Capture the cell that displays the provided text and extract its (X, Y) central coordinate. 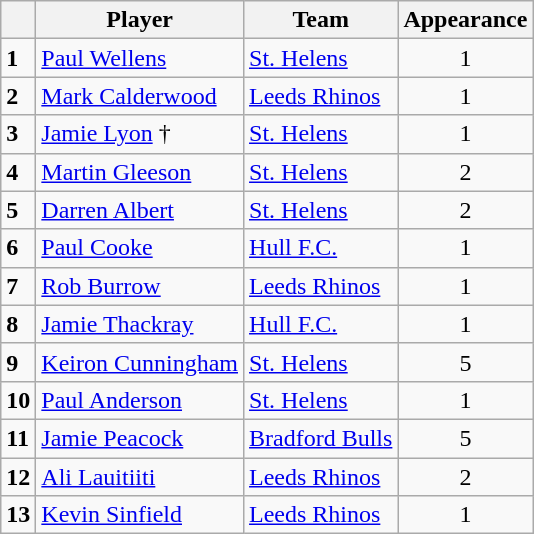
7 (18, 286)
Ali Lauitiiti (140, 477)
Paul Cooke (140, 248)
8 (18, 324)
3 (18, 134)
Appearance (466, 20)
Paul Wellens (140, 58)
9 (18, 362)
Bradford Bulls (321, 438)
12 (18, 477)
11 (18, 438)
6 (18, 248)
Mark Calderwood (140, 96)
Jamie Thackray (140, 324)
Paul Anderson (140, 400)
4 (18, 172)
10 (18, 400)
Martin Gleeson (140, 172)
Kevin Sinfield (140, 515)
Darren Albert (140, 210)
Team (321, 20)
Jamie Lyon † (140, 134)
Keiron Cunningham (140, 362)
13 (18, 515)
Jamie Peacock (140, 438)
Player (140, 20)
Rob Burrow (140, 286)
